For the text-containing cell, return its midpoint in [x, y] coordinate format. 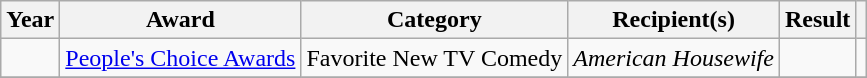
American Housewife [674, 58]
Category [434, 20]
Recipient(s) [674, 20]
Favorite New TV Comedy [434, 58]
People's Choice Awards [180, 58]
Year [30, 20]
Result [817, 20]
Award [180, 20]
